Locate the cell with the specified text and output its [x, y] center coordinate. 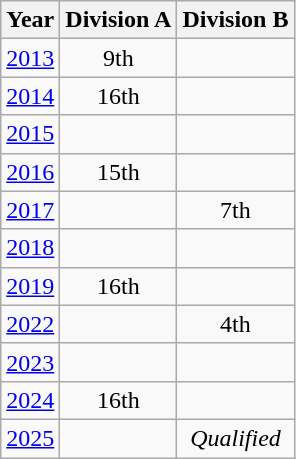
2017 [30, 210]
2023 [30, 362]
2018 [30, 248]
2024 [30, 400]
Division A [118, 20]
2014 [30, 96]
Year [30, 20]
4th [236, 324]
Division B [236, 20]
2019 [30, 286]
2016 [30, 172]
2015 [30, 134]
2022 [30, 324]
2013 [30, 58]
15th [118, 172]
Qualified [236, 438]
9th [118, 58]
2025 [30, 438]
7th [236, 210]
